Capture the cell that displays the provided text and extract its [x, y] central coordinate. 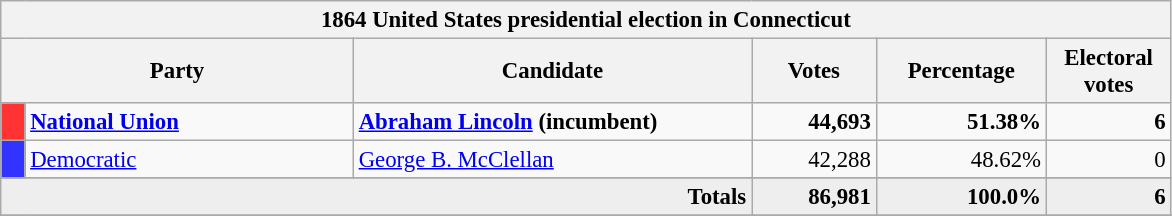
National Union [189, 122]
Party [178, 72]
42,288 [814, 160]
Votes [814, 72]
0 [1108, 160]
Candidate [552, 72]
Electoral votes [1108, 72]
Abraham Lincoln (incumbent) [552, 122]
George B. McClellan [552, 160]
44,693 [814, 122]
Totals [376, 197]
1864 United States presidential election in Connecticut [586, 20]
51.38% [961, 122]
100.0% [961, 197]
86,981 [814, 197]
Percentage [961, 72]
Democratic [189, 160]
48.62% [961, 160]
